Capture the cell that displays the provided text and extract its (x, y) central coordinate. 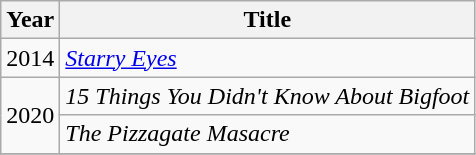
Title (268, 20)
Starry Eyes (268, 58)
Year (30, 20)
2014 (30, 58)
2020 (30, 115)
The Pizzagate Masacre (268, 134)
15 Things You Didn't Know About Bigfoot (268, 96)
